Determine the [x, y] coordinate at the center of the cell enclosing the given text.  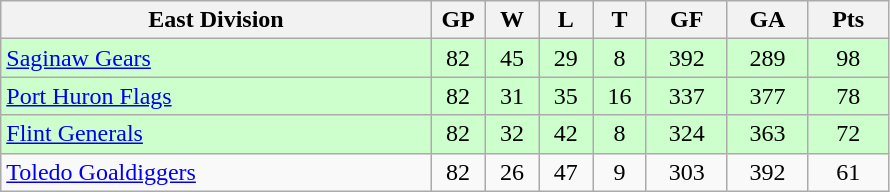
377 [768, 96]
78 [848, 96]
9 [620, 172]
72 [848, 134]
31 [512, 96]
337 [686, 96]
35 [566, 96]
GF [686, 20]
Flint Generals [216, 134]
363 [768, 134]
W [512, 20]
Pts [848, 20]
42 [566, 134]
303 [686, 172]
47 [566, 172]
16 [620, 96]
45 [512, 58]
T [620, 20]
Toledo Goaldiggers [216, 172]
324 [686, 134]
GP [458, 20]
98 [848, 58]
61 [848, 172]
Port Huron Flags [216, 96]
L [566, 20]
32 [512, 134]
GA [768, 20]
289 [768, 58]
Saginaw Gears [216, 58]
26 [512, 172]
29 [566, 58]
East Division [216, 20]
